Output the (X, Y) coordinate of the center of the cell containing the given text.  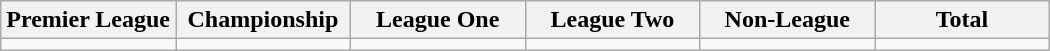
Premier League (88, 20)
League Two (612, 20)
League One (438, 20)
Non-League (788, 20)
Total (962, 20)
Championship (264, 20)
